Find where the given text appears and provide that cell's center as (x, y) coordinate. 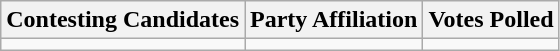
Contesting Candidates (123, 20)
Party Affiliation (334, 20)
Votes Polled (491, 20)
